Determine the [X, Y] coordinate at the center of the cell enclosing the given text.  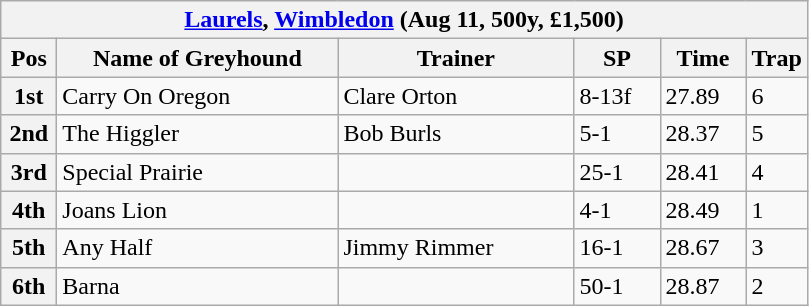
Trap [776, 58]
25-1 [617, 172]
SP [617, 58]
3rd [29, 172]
4th [29, 210]
27.89 [703, 96]
Bob Burls [456, 134]
5-1 [617, 134]
Time [703, 58]
2 [776, 286]
Special Prairie [198, 172]
Pos [29, 58]
Joans Lion [198, 210]
28.41 [703, 172]
The Higgler [198, 134]
4-1 [617, 210]
28.67 [703, 248]
28.49 [703, 210]
5 [776, 134]
Trainer [456, 58]
2nd [29, 134]
1st [29, 96]
50-1 [617, 286]
4 [776, 172]
28.87 [703, 286]
Barna [198, 286]
3 [776, 248]
Laurels, Wimbledon (Aug 11, 500y, £1,500) [404, 20]
6th [29, 286]
8-13f [617, 96]
Clare Orton [456, 96]
28.37 [703, 134]
6 [776, 96]
Jimmy Rimmer [456, 248]
Carry On Oregon [198, 96]
Name of Greyhound [198, 58]
Any Half [198, 248]
5th [29, 248]
1 [776, 210]
16-1 [617, 248]
